For the text-containing cell, return its midpoint in (x, y) coordinate format. 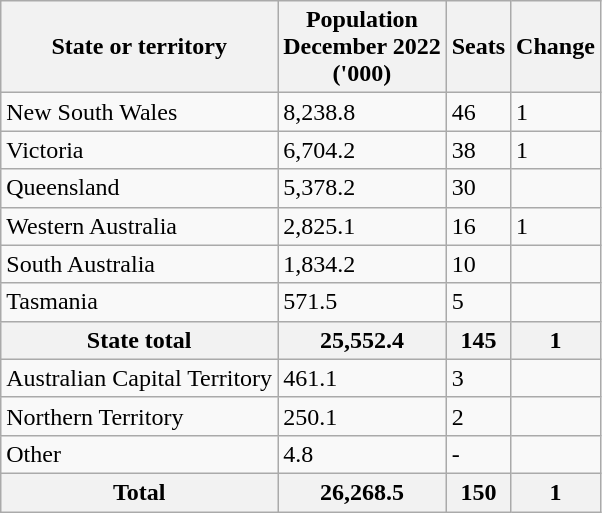
Change (556, 47)
6,704.2 (362, 150)
25,552.4 (362, 340)
State total (140, 340)
Total (140, 492)
New South Wales (140, 112)
Queensland (140, 188)
46 (478, 112)
3 (478, 378)
- (478, 454)
145 (478, 340)
250.1 (362, 416)
5,378.2 (362, 188)
4.8 (362, 454)
2 (478, 416)
10 (478, 264)
461.1 (362, 378)
2,825.1 (362, 226)
Seats (478, 47)
571.5 (362, 302)
South Australia (140, 264)
8,238.8 (362, 112)
Australian Capital Territory (140, 378)
Other (140, 454)
16 (478, 226)
26,268.5 (362, 492)
Victoria (140, 150)
30 (478, 188)
Population December 2022('000) (362, 47)
State or territory (140, 47)
38 (478, 150)
1,834.2 (362, 264)
5 (478, 302)
Western Australia (140, 226)
Tasmania (140, 302)
Northern Territory (140, 416)
150 (478, 492)
